Locate the cell with the specified text and output its [X, Y] center coordinate. 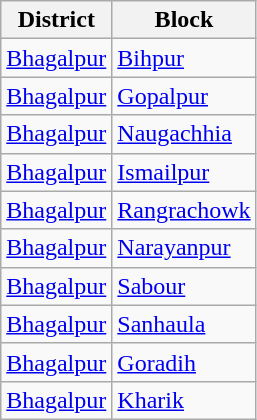
Ismailpur [184, 172]
District [56, 20]
Gopalpur [184, 96]
Goradih [184, 362]
Sabour [184, 286]
Naugachhia [184, 134]
Block [184, 20]
Bihpur [184, 58]
Rangrachowk [184, 210]
Sanhaula [184, 324]
Narayanpur [184, 248]
Kharik [184, 400]
